Extract the (x, y) coordinate from the center of the cell holding the provided text.  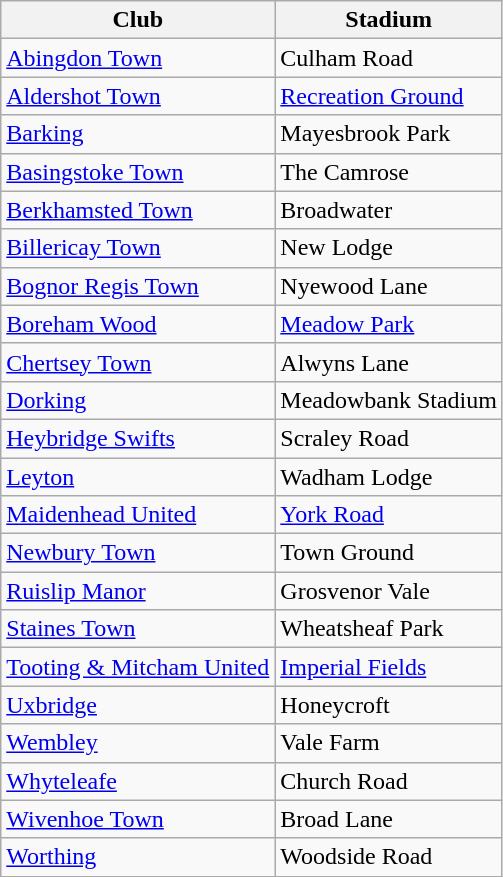
Scraley Road (389, 438)
Worthing (138, 857)
Stadium (389, 20)
Imperial Fields (389, 667)
Club (138, 20)
Meadowbank Stadium (389, 400)
New Lodge (389, 248)
Boreham Wood (138, 324)
Bognor Regis Town (138, 286)
Meadow Park (389, 324)
Vale Farm (389, 743)
Woodside Road (389, 857)
Staines Town (138, 629)
Alwyns Lane (389, 362)
Tooting & Mitcham United (138, 667)
Chertsey Town (138, 362)
Broadwater (389, 210)
Basingstoke Town (138, 172)
Mayesbrook Park (389, 134)
Berkhamsted Town (138, 210)
The Camrose (389, 172)
Wadham Lodge (389, 477)
Whyteleafe (138, 781)
Wembley (138, 743)
Broad Lane (389, 819)
Church Road (389, 781)
Ruislip Manor (138, 591)
Wivenhoe Town (138, 819)
Recreation Ground (389, 96)
Honeycroft (389, 705)
Wheatsheaf Park (389, 629)
Heybridge Swifts (138, 438)
Grosvenor Vale (389, 591)
York Road (389, 515)
Nyewood Lane (389, 286)
Dorking (138, 400)
Abingdon Town (138, 58)
Leyton (138, 477)
Aldershot Town (138, 96)
Maidenhead United (138, 515)
Barking (138, 134)
Billericay Town (138, 248)
Uxbridge (138, 705)
Newbury Town (138, 553)
Town Ground (389, 553)
Culham Road (389, 58)
